Pinpoint the cell where the given text exists, returning its [X, Y] midpoint coordinate. 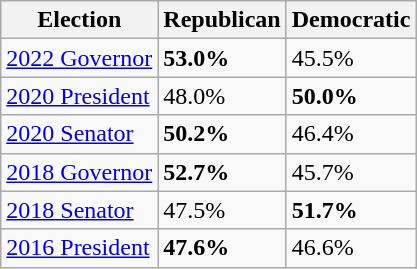
Republican [222, 20]
50.2% [222, 134]
51.7% [351, 210]
2020 Senator [80, 134]
46.6% [351, 248]
2022 Governor [80, 58]
47.6% [222, 248]
Election [80, 20]
48.0% [222, 96]
52.7% [222, 172]
47.5% [222, 210]
45.7% [351, 172]
45.5% [351, 58]
46.4% [351, 134]
53.0% [222, 58]
50.0% [351, 96]
2018 Governor [80, 172]
2016 President [80, 248]
Democratic [351, 20]
2020 President [80, 96]
2018 Senator [80, 210]
